Capture the cell that displays the provided text and extract its [X, Y] central coordinate. 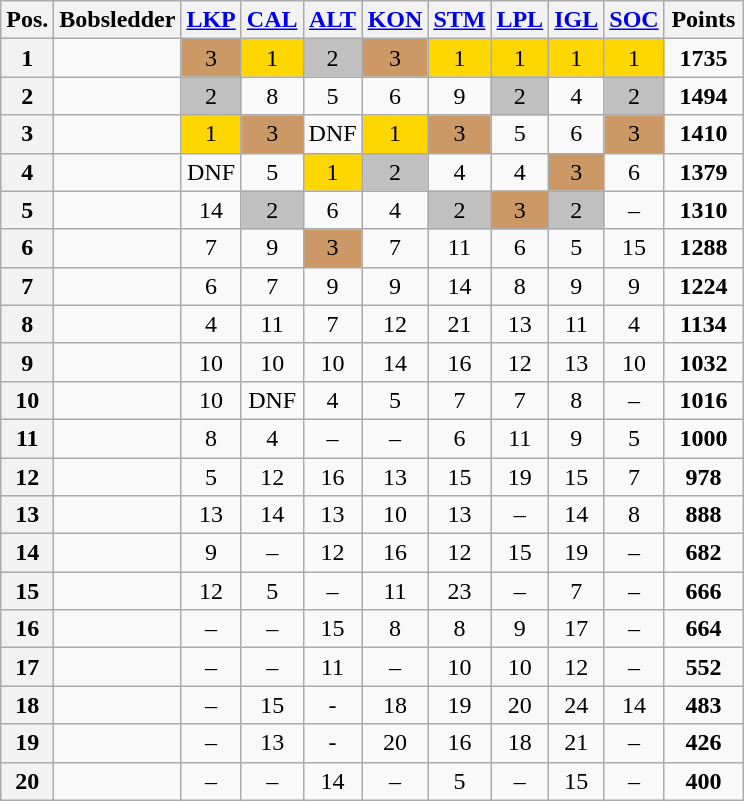
888 [704, 515]
400 [704, 781]
682 [704, 553]
Pos. [28, 20]
ALT [332, 20]
Points [704, 20]
LPL [520, 20]
1379 [704, 172]
LKP [211, 20]
CAL [272, 20]
1310 [704, 210]
978 [704, 477]
KON [395, 20]
1224 [704, 286]
1735 [704, 58]
664 [704, 629]
23 [460, 591]
552 [704, 667]
1410 [704, 134]
STM [460, 20]
24 [576, 705]
666 [704, 591]
483 [704, 705]
1134 [704, 324]
1016 [704, 400]
426 [704, 743]
1000 [704, 438]
1288 [704, 248]
SOC [634, 20]
1494 [704, 96]
1032 [704, 362]
IGL [576, 20]
Bobsledder [118, 20]
